Provide the [x, y] coordinate of the cell's center where the given text is located.  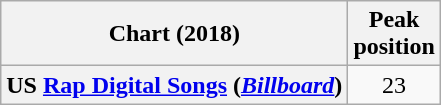
23 [394, 85]
US Rap Digital Songs (Billboard) [174, 85]
Chart (2018) [174, 34]
Peakposition [394, 34]
